For the text-containing cell, return its midpoint in (X, Y) coordinate format. 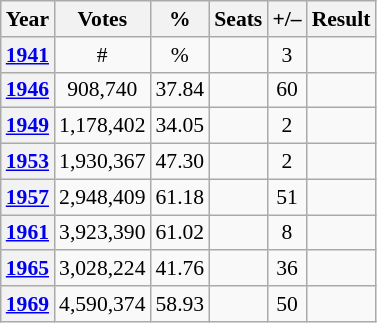
61.18 (180, 197)
34.05 (180, 126)
2,948,409 (102, 197)
Year (28, 19)
# (102, 55)
50 (286, 304)
Seats (238, 19)
3,028,224 (102, 269)
47.30 (180, 162)
3,923,390 (102, 233)
58.93 (180, 304)
1965 (28, 269)
908,740 (102, 90)
61.02 (180, 233)
1,178,402 (102, 126)
41.76 (180, 269)
Votes (102, 19)
1,930,367 (102, 162)
1957 (28, 197)
1946 (28, 90)
1961 (28, 233)
3 (286, 55)
36 (286, 269)
4,590,374 (102, 304)
51 (286, 197)
+/– (286, 19)
Result (342, 19)
1941 (28, 55)
37.84 (180, 90)
1969 (28, 304)
60 (286, 90)
1949 (28, 126)
1953 (28, 162)
8 (286, 233)
